Detect which cell encompasses the target text, then output its (X, Y) center coordinate. 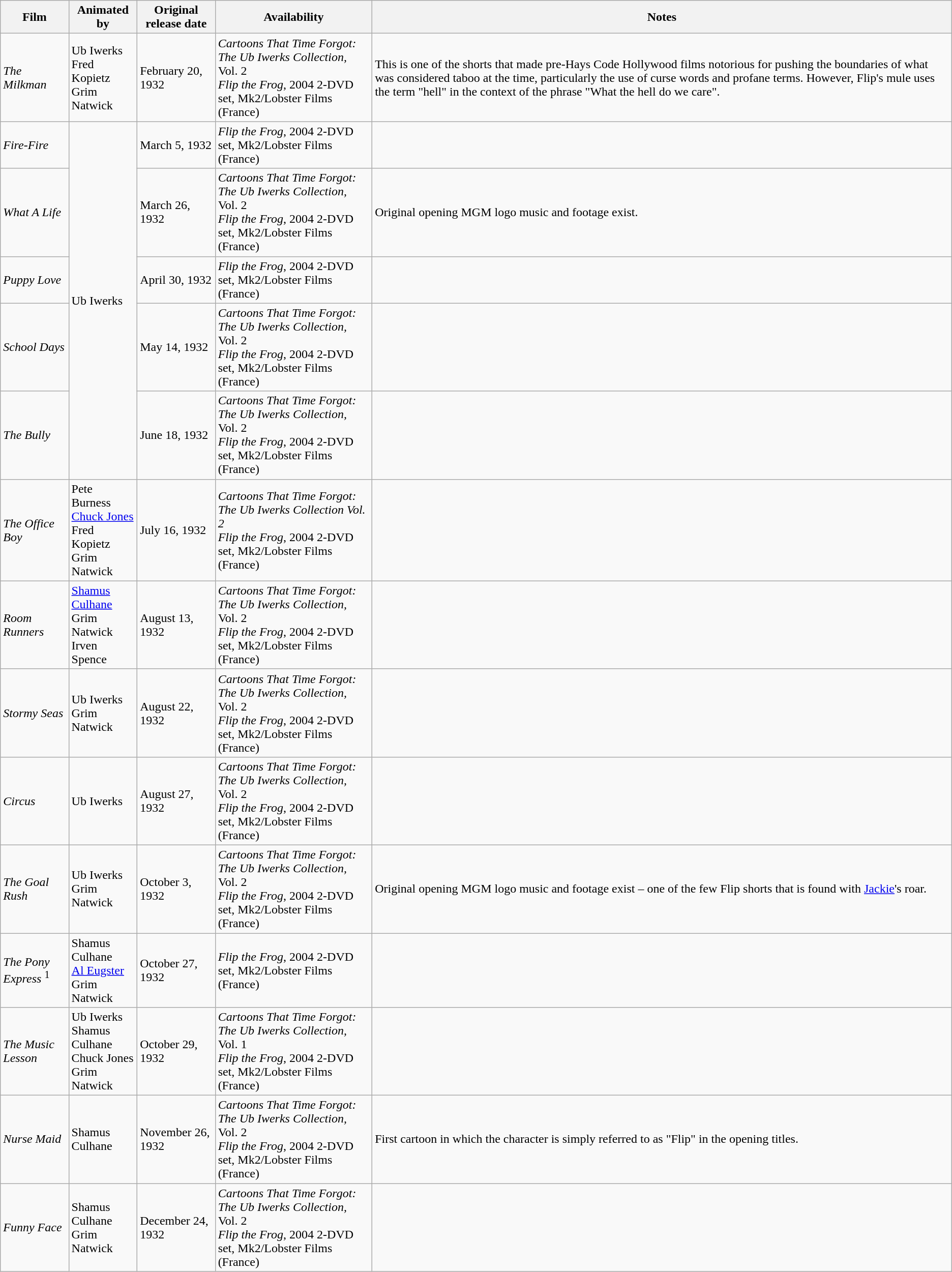
Original opening MGM logo music and footage exist – one of the few Flip shorts that is found with Jackie's roar. (662, 889)
Puppy Love (35, 280)
June 18, 1932 (176, 435)
Film (35, 17)
Cartoons That Time Forgot: The Ub Iwerks Collection, Vol. 1Flip the Frog, 2004 2-DVD set, Mk2/Lobster Films (France) (294, 1052)
April 30, 1932 (176, 280)
May 14, 1932 (176, 347)
Shamus CulhaneGrim Natwick (103, 1228)
Funny Face (35, 1228)
Shamus Culhane (103, 1139)
Circus (35, 801)
Original opening MGM logo music and footage exist. (662, 213)
Fire-Fire (35, 145)
Cartoons That Time Forgot: The Ub Iwerks Collection Vol. 2Flip the Frog, 2004 2-DVD set, Mk2/Lobster Films (France) (294, 530)
Original release date (176, 17)
October 3, 1932 (176, 889)
Pete BurnessChuck JonesFred KopietzGrim Natwick (103, 530)
August 13, 1932 (176, 625)
School Days (35, 347)
November 26, 1932 (176, 1139)
March 5, 1932 (176, 145)
March 26, 1932 (176, 213)
What A Life (35, 213)
Shamus CulhaneAl EugsterGrim Natwick (103, 970)
Notes (662, 17)
October 27, 1932 (176, 970)
Room Runners (35, 625)
First cartoon in which the character is simply referred to as "Flip" in the opening titles. (662, 1139)
Ub IwerksShamus CulhaneChuck JonesGrim Natwick (103, 1052)
Ub IwerksFred KopietzGrim Natwick (103, 77)
The Milkman (35, 77)
August 22, 1932 (176, 713)
Availability (294, 17)
The Office Boy (35, 530)
Animated by (103, 17)
The Music Lesson (35, 1052)
February 20, 1932 (176, 77)
August 27, 1932 (176, 801)
The Bully (35, 435)
The Goal Rush (35, 889)
Stormy Seas (35, 713)
Shamus CulhaneGrim NatwickIrven Spence (103, 625)
October 29, 1932 (176, 1052)
July 16, 1932 (176, 530)
The Pony Express 1 (35, 970)
December 24, 1932 (176, 1228)
Nurse Maid (35, 1139)
